Detect which cell encompasses the target text, then output its (X, Y) center coordinate. 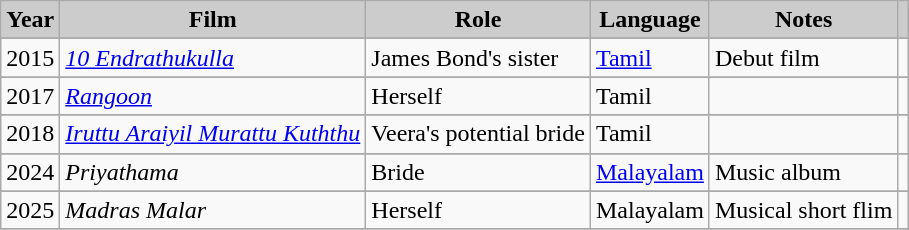
Music album (803, 172)
Debut film (803, 58)
Bride (478, 172)
Notes (803, 20)
Iruttu Araiyil Murattu Kuththu (213, 134)
2015 (30, 58)
2024 (30, 172)
James Bond's sister (478, 58)
Role (478, 20)
Musical short flim (803, 210)
2017 (30, 96)
Priyathama (213, 172)
Madras Malar (213, 210)
Language (650, 20)
2018 (30, 134)
2025 (30, 210)
Film (213, 20)
Rangoon (213, 96)
Veera's potential bride (478, 134)
Year (30, 20)
10 Endrathukulla (213, 58)
